Identify which cell holds the provided text, then report its (x, y) central coordinate. 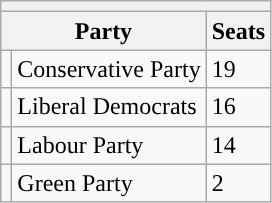
2 (238, 183)
Labour Party (109, 145)
Seats (238, 31)
16 (238, 107)
Party (104, 31)
Conservative Party (109, 69)
Green Party (109, 183)
19 (238, 69)
14 (238, 145)
Liberal Democrats (109, 107)
